Find where the given text appears and provide that cell's center as (x, y) coordinate. 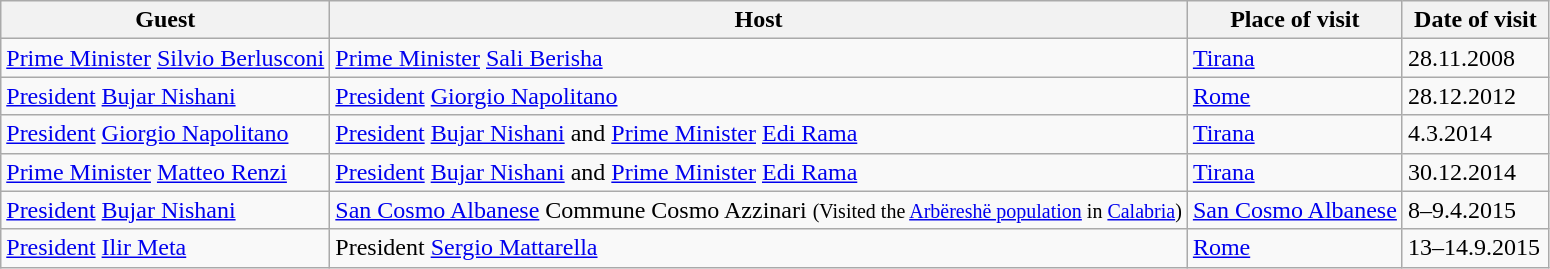
28.12.2012 (1475, 96)
8–9.4.2015 (1475, 210)
Place of visit (1294, 20)
Guest (166, 20)
28.11.2008 (1475, 58)
Prime Minister Sali Berisha (759, 58)
4.3.2014 (1475, 134)
Prime Minister Silvio Berlusconi (166, 58)
San Cosmo Albanese Commune Cosmo Azzinari (Visited the Arbëreshë population in Calabria) (759, 210)
President Sergio Mattarella (759, 248)
30.12.2014 (1475, 172)
Date of visit (1475, 20)
Host (759, 20)
President Ilir Meta (166, 248)
13–14.9.2015 (1475, 248)
San Cosmo Albanese (1294, 210)
Prime Minister Matteo Renzi (166, 172)
